Detect which cell encompasses the target text, then output its (x, y) center coordinate. 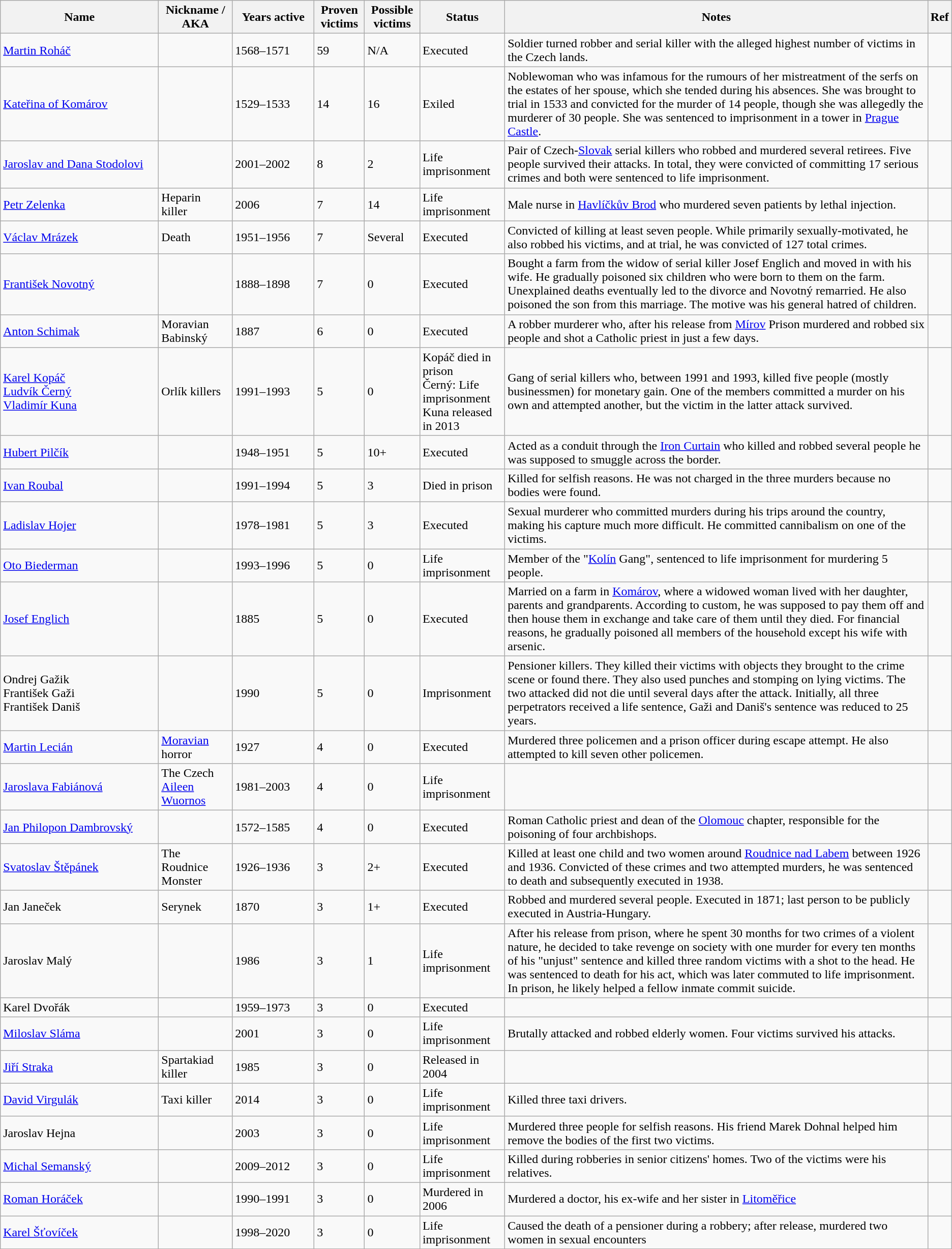
2001–2002 (274, 164)
Václav Mrázek (79, 237)
Exiled (462, 104)
8 (340, 164)
Acted as a conduit through the Iron Curtain who killed and robbed several people he was supposed to smuggle across the border. (716, 452)
1888–1898 (274, 284)
The Czech Aileen Wuornos (195, 787)
Orlík killers (195, 392)
16 (393, 104)
1986 (274, 961)
Jan Janeček (79, 907)
1951–1956 (274, 237)
Killed during robberies in senior citizens' homes. Two of the victims were his relatives. (716, 1166)
1978–1981 (274, 525)
Murdered three policemen and a prison officer during escape attempt. He also attempted to kill seven other policemen. (716, 747)
1990 (274, 693)
2001 (274, 1034)
Nickname / AKA (195, 17)
Murdered three people for selfish reasons. His friend Marek Dohnal helped him remove the bodies of the first two victims. (716, 1132)
Jiří Straka (79, 1066)
Proven victims (340, 17)
Murdered a doctor, his ex-wife and her sister in Litoměřice (716, 1199)
2006 (274, 205)
Member of the "Kolín Gang", sentenced to life imprisonment for murdering 5 people. (716, 565)
Murdered in 2006 (462, 1199)
Taxi killer (195, 1100)
1529–1533 (274, 104)
Serynek (195, 907)
Died in prison (462, 485)
Roman Catholic priest and dean of the Olomouc chapter, responsible for the poisoning of four archbishops. (716, 827)
Oto Biederman (79, 565)
Jaroslava Fabiánová (79, 787)
1887 (274, 331)
Possible victims (393, 17)
The Roudnice Monster (195, 867)
1993–1996 (274, 565)
1990–1991 (274, 1199)
Michal Semanský (79, 1166)
Anton Schimak (79, 331)
Years active (274, 17)
Notes (716, 17)
Miloslav Sláma (79, 1034)
2009–2012 (274, 1166)
Several (393, 237)
Ladislav Hojer (79, 525)
Caused the death of a pensioner during a robbery; after release, murdered two women in sexual encounters (716, 1232)
Kopáč died in prisonČerný: Life imprisonmentKuna released in 2013 (462, 392)
6 (340, 331)
A robber murderer who, after his release from Mírov Prison murdered and robbed six people and shot a Catholic priest in just a few days. (716, 331)
Soldier turned robber and serial killer with the alleged highest number of victims in the Czech lands. (716, 50)
1981–2003 (274, 787)
Ref (940, 17)
1927 (274, 747)
N/A (393, 50)
1 (393, 961)
1885 (274, 619)
2 (393, 164)
1948–1951 (274, 452)
Karel Dvořák (79, 1007)
1991–1994 (274, 485)
1959–1973 (274, 1007)
Name (79, 17)
2+ (393, 867)
2003 (274, 1132)
Roman Horáček (79, 1199)
Svatoslav Štěpánek (79, 867)
59 (340, 50)
Jaroslav Hejna (79, 1132)
Jaroslav and Dana Stodolovi (79, 164)
Robbed and murdered several people. Executed in 1871; last person to be publicly executed in Austria-Hungary. (716, 907)
David Virgulák (79, 1100)
Josef Englich (79, 619)
Killed three taxi drivers. (716, 1100)
2014 (274, 1100)
10+ (393, 452)
Released in 2004 (462, 1066)
Status (462, 17)
Death (195, 237)
1568–1571 (274, 50)
1991–1993 (274, 392)
Martin Roháč (79, 50)
1926–1936 (274, 867)
Jan Philopon Dambrovský (79, 827)
Martin Lecián (79, 747)
Kateřina of Komárov (79, 104)
Spartakiad killer (195, 1066)
František Novotný (79, 284)
1985 (274, 1066)
Imprisonment (462, 693)
1+ (393, 907)
Moravian Babinský (195, 331)
1870 (274, 907)
Karel KopáčLudvík ČernýVladimír Kuna (79, 392)
1572–1585 (274, 827)
Moravian horror (195, 747)
Brutally attacked and robbed elderly women. Four victims survived his attacks. (716, 1034)
Male nurse in Havlíčkův Brod who murdered seven patients by lethal injection. (716, 205)
Heparin killer (195, 205)
Karel Šťovíček (79, 1232)
Petr Zelenka (79, 205)
Ondrej GažikFrantišek GažiFrantišek Daniš (79, 693)
1998–2020 (274, 1232)
Hubert Pilčík (79, 452)
Ivan Roubal (79, 485)
Jaroslav Malý (79, 961)
Killed for selfish reasons. He was not charged in the three murders because no bodies were found. (716, 485)
